Identify which cell holds the provided text, then report its (X, Y) central coordinate. 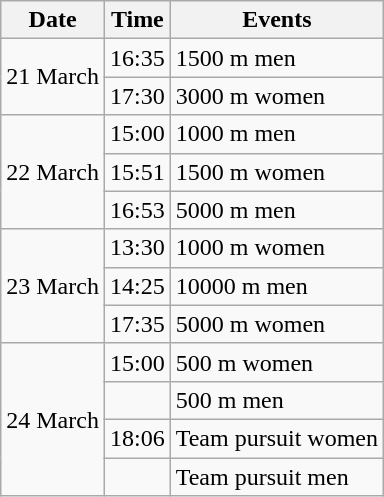
Date (53, 20)
Events (276, 20)
15:51 (137, 172)
14:25 (137, 286)
5000 m men (276, 210)
Time (137, 20)
1000 m men (276, 134)
Team pursuit men (276, 477)
500 m men (276, 400)
18:06 (137, 438)
10000 m men (276, 286)
21 March (53, 77)
500 m women (276, 362)
17:35 (137, 324)
16:53 (137, 210)
Team pursuit women (276, 438)
5000 m women (276, 324)
1500 m women (276, 172)
24 March (53, 419)
22 March (53, 172)
1000 m women (276, 248)
1500 m men (276, 58)
17:30 (137, 96)
23 March (53, 286)
16:35 (137, 58)
3000 m women (276, 96)
13:30 (137, 248)
